Identify which cell holds the provided text, then report its (X, Y) central coordinate. 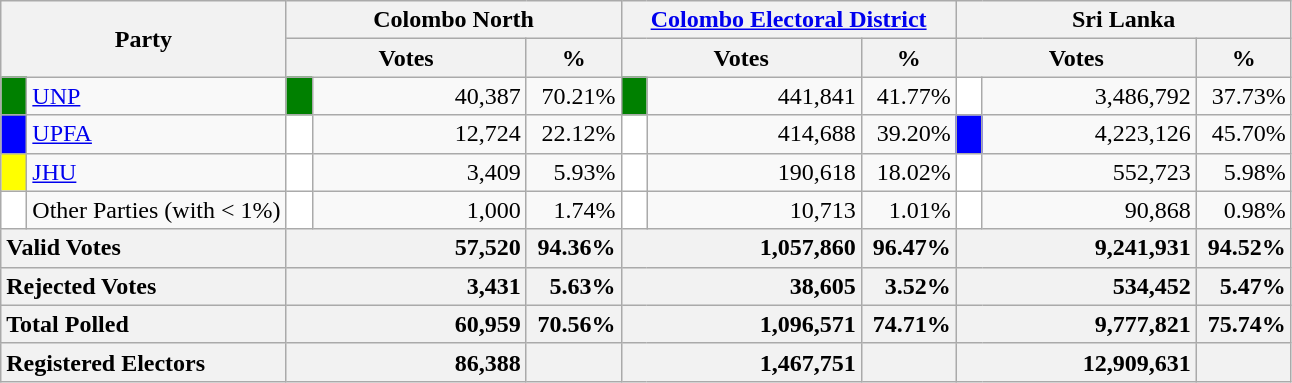
190,618 (754, 172)
Colombo North (454, 20)
40,387 (419, 96)
Sri Lanka (1124, 20)
Other Parties (with < 1%) (156, 210)
39.20% (908, 134)
9,777,821 (1076, 324)
5.47% (1244, 286)
45.70% (1244, 134)
441,841 (754, 96)
86,388 (406, 362)
41.77% (908, 96)
1,467,751 (741, 362)
22.12% (574, 134)
1.01% (908, 210)
18.02% (908, 172)
10,713 (754, 210)
Valid Votes (144, 248)
1,057,860 (741, 248)
Rejected Votes (144, 286)
JHU (156, 172)
94.36% (574, 248)
5.98% (1244, 172)
Colombo Electoral District (788, 20)
3,431 (406, 286)
37.73% (1244, 96)
552,723 (1089, 172)
Registered Electors (144, 362)
414,688 (754, 134)
3,409 (419, 172)
96.47% (908, 248)
5.93% (574, 172)
1,096,571 (741, 324)
3.52% (908, 286)
5.63% (574, 286)
70.56% (574, 324)
12,724 (419, 134)
38,605 (741, 286)
Total Polled (144, 324)
1,000 (419, 210)
0.98% (1244, 210)
Party (144, 39)
UNP (156, 96)
3,486,792 (1089, 96)
4,223,126 (1089, 134)
60,959 (406, 324)
75.74% (1244, 324)
12,909,631 (1076, 362)
534,452 (1076, 286)
74.71% (908, 324)
9,241,931 (1076, 248)
90,868 (1089, 210)
1.74% (574, 210)
70.21% (574, 96)
94.52% (1244, 248)
57,520 (406, 248)
UPFA (156, 134)
